Output the [x, y] coordinate of the center of the cell containing the given text.  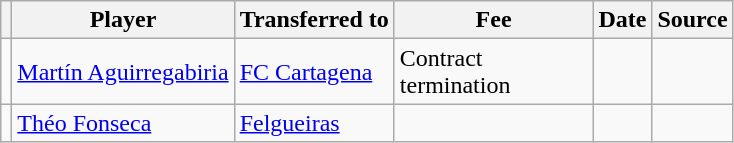
Martín Aguirregabiria [123, 72]
Source [692, 20]
Felgueiras [314, 123]
Player [123, 20]
Contract termination [494, 72]
FC Cartagena [314, 72]
Théo Fonseca [123, 123]
Fee [494, 20]
Date [622, 20]
Transferred to [314, 20]
